From the cell containing the given text, extract its center point as [X, Y] coordinate. 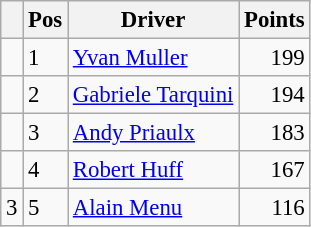
2 [46, 95]
167 [274, 170]
Andy Priaulx [154, 133]
Gabriele Tarquini [154, 95]
116 [274, 208]
199 [274, 58]
Yvan Muller [154, 58]
Driver [154, 20]
5 [46, 208]
Alain Menu [154, 208]
1 [46, 58]
4 [46, 170]
194 [274, 95]
Points [274, 20]
Robert Huff [154, 170]
Pos [46, 20]
183 [274, 133]
